From the cell containing the given text, extract its center point as (x, y) coordinate. 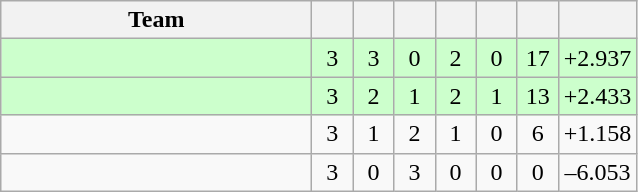
13 (538, 96)
Team (156, 20)
+1.158 (598, 134)
+2.937 (598, 58)
–6.053 (598, 172)
+2.433 (598, 96)
6 (538, 134)
17 (538, 58)
